Capture the cell that displays the provided text and extract its (x, y) central coordinate. 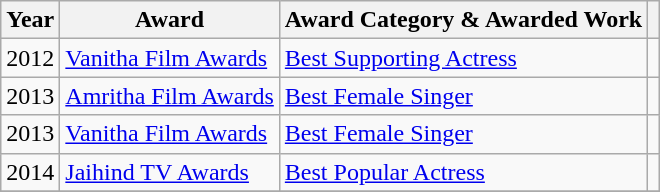
2012 (30, 58)
Best Popular Actress (463, 172)
Best Supporting Actress (463, 58)
Year (30, 20)
Award (170, 20)
Amritha Film Awards (170, 96)
Jaihind TV Awards (170, 172)
2014 (30, 172)
Award Category & Awarded Work (463, 20)
